Capture the cell that displays the provided text and extract its (X, Y) central coordinate. 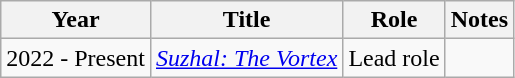
Suzhal: The Vortex (246, 58)
Lead role (394, 58)
Notes (479, 20)
Title (246, 20)
2022 - Present (76, 58)
Year (76, 20)
Role (394, 20)
